Return [X, Y] of the center of cell containing provided text 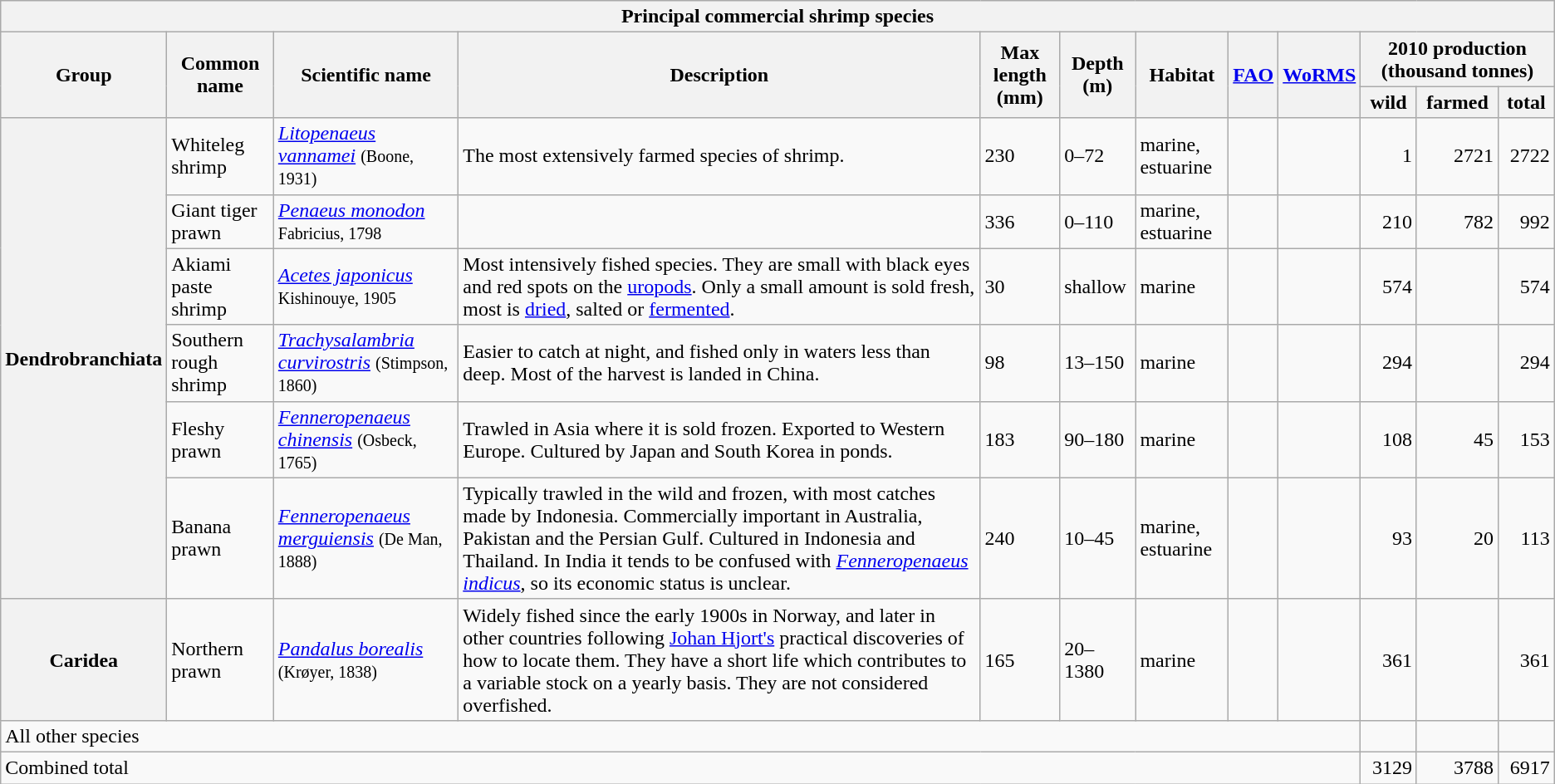
336 [1020, 221]
0–110 [1098, 221]
45 [1457, 439]
113 [1527, 538]
Northern prawn [221, 659]
farmed [1457, 102]
The most extensively farmed species of shrimp. [719, 156]
10–45 [1098, 538]
0–72 [1098, 156]
WoRMS [1319, 75]
108 [1389, 439]
2010 production (thousand tonnes) [1457, 60]
3788 [1457, 767]
Southern rough shrimp [221, 363]
Combined total [681, 767]
Habitat [1182, 75]
FAO [1253, 75]
Easier to catch at night, and fished only in waters less than deep. Most of the harvest is landed in China. [719, 363]
992 [1527, 221]
Fenneropenaeus merguiensis (De Man, 1888) [365, 538]
Akiami paste shrimp [221, 287]
Group [84, 75]
Principal commercial shrimp species [777, 17]
total [1527, 102]
20–1380 [1098, 659]
1 [1389, 156]
Litopenaeus vannamei (Boone, 1931) [365, 156]
210 [1389, 221]
93 [1389, 538]
Fenneropenaeus chinensis (Osbeck, 1765) [365, 439]
All other species [681, 736]
Caridea [84, 659]
3129 [1389, 767]
30 [1020, 287]
Banana prawn [221, 538]
Penaeus monodon Fabricius, 1798 [365, 221]
6917 [1527, 767]
Depth (m) [1098, 75]
Giant tiger prawn [221, 221]
Max length (mm) [1020, 75]
Trawled in Asia where it is sold frozen. Exported to Western Europe. Cultured by Japan and South Korea in ponds. [719, 439]
153 [1527, 439]
Dendrobranchiata [84, 359]
Trachysalambria curvirostris (Stimpson, 1860) [365, 363]
Acetes japonicus Kishinouye, 1905 [365, 287]
2722 [1527, 156]
shallow [1098, 287]
2721 [1457, 156]
782 [1457, 221]
Description [719, 75]
240 [1020, 538]
Fleshy prawn [221, 439]
230 [1020, 156]
90–180 [1098, 439]
Scientific name [365, 75]
13–150 [1098, 363]
98 [1020, 363]
Whiteleg shrimp [221, 156]
Common name [221, 75]
183 [1020, 439]
20 [1457, 538]
Pandalus borealis (Krøyer, 1838) [365, 659]
wild [1389, 102]
165 [1020, 659]
